Return (x, y) of the center of cell containing provided text 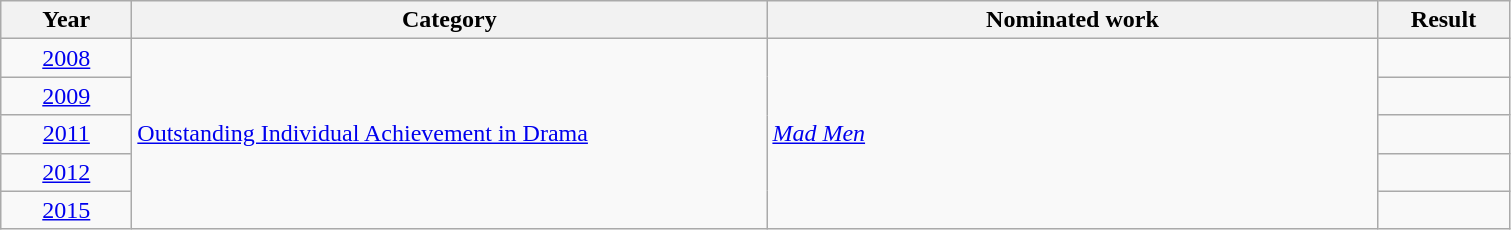
Outstanding Individual Achievement in Drama (450, 134)
2008 (66, 58)
Mad Men (1072, 134)
2011 (66, 134)
2015 (66, 210)
2012 (66, 172)
2009 (66, 96)
Year (66, 20)
Nominated work (1072, 20)
Category (450, 20)
Result (1444, 20)
